Return the (x, y) coordinate for the center point of the cell that contains the specified text.  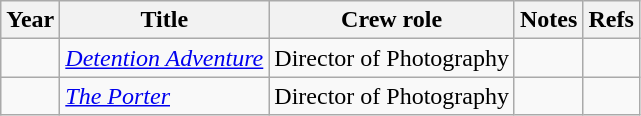
Notes (548, 20)
Year (30, 20)
Title (164, 20)
The Porter (164, 96)
Refs (611, 20)
Crew role (392, 20)
Detention Adventure (164, 58)
